Output the (x, y) coordinate of the center of the cell containing the given text.  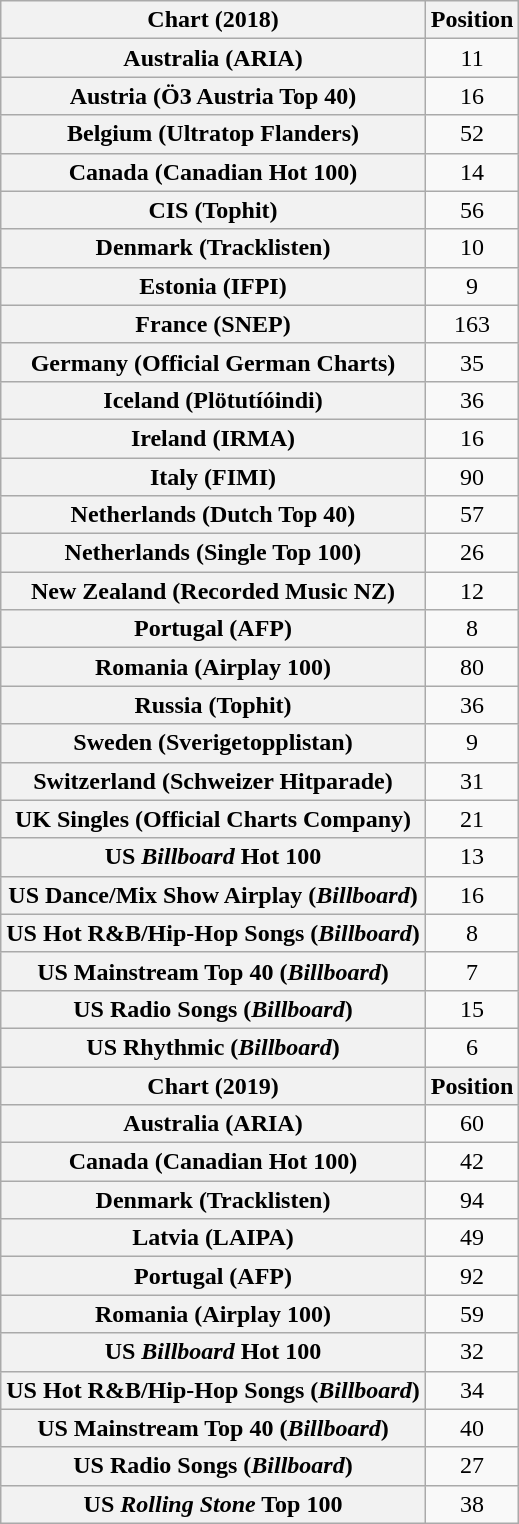
59 (472, 1314)
Switzerland (Schweizer Hitparade) (213, 781)
Ireland (IRMA) (213, 438)
Iceland (Plötutíóindi) (213, 400)
40 (472, 1428)
38 (472, 1504)
27 (472, 1466)
Netherlands (Dutch Top 40) (213, 515)
Chart (2018) (213, 20)
10 (472, 248)
52 (472, 134)
90 (472, 477)
34 (472, 1390)
Sweden (Sverigetopplistan) (213, 743)
Belgium (Ultratop Flanders) (213, 134)
Austria (Ö3 Austria Top 40) (213, 96)
US Dance/Mix Show Airplay (Billboard) (213, 895)
Netherlands (Single Top 100) (213, 553)
26 (472, 553)
France (SNEP) (213, 324)
42 (472, 1162)
New Zealand (Recorded Music NZ) (213, 591)
12 (472, 591)
32 (472, 1352)
57 (472, 515)
49 (472, 1238)
13 (472, 857)
US Rolling Stone Top 100 (213, 1504)
21 (472, 819)
56 (472, 210)
35 (472, 362)
Latvia (LAIPA) (213, 1238)
6 (472, 1047)
15 (472, 1009)
Estonia (IFPI) (213, 286)
31 (472, 781)
Italy (FIMI) (213, 477)
92 (472, 1276)
US Rhythmic (Billboard) (213, 1047)
Russia (Tophit) (213, 705)
UK Singles (Official Charts Company) (213, 819)
14 (472, 172)
Chart (2019) (213, 1085)
11 (472, 58)
7 (472, 971)
80 (472, 667)
163 (472, 324)
Germany (Official German Charts) (213, 362)
94 (472, 1200)
CIS (Tophit) (213, 210)
60 (472, 1124)
